Identify which cell holds the provided text, then report its (x, y) central coordinate. 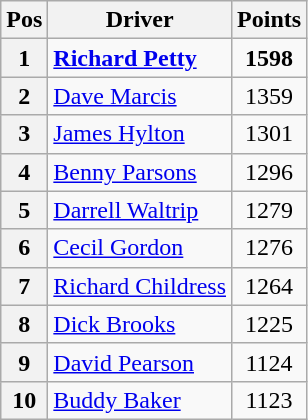
7 (24, 286)
David Pearson (140, 362)
10 (24, 400)
1225 (270, 324)
Buddy Baker (140, 400)
8 (24, 324)
1264 (270, 286)
James Hylton (140, 134)
Richard Petty (140, 58)
1276 (270, 248)
1 (24, 58)
Driver (140, 20)
2 (24, 96)
Pos (24, 20)
Dick Brooks (140, 324)
Benny Parsons (140, 172)
1301 (270, 134)
Richard Childress (140, 286)
5 (24, 210)
1598 (270, 58)
Dave Marcis (140, 96)
1123 (270, 400)
Cecil Gordon (140, 248)
3 (24, 134)
6 (24, 248)
1359 (270, 96)
Darrell Waltrip (140, 210)
1279 (270, 210)
4 (24, 172)
1124 (270, 362)
Points (270, 20)
9 (24, 362)
1296 (270, 172)
